Search for the cell housing the specified text and yield its [X, Y] center coordinate. 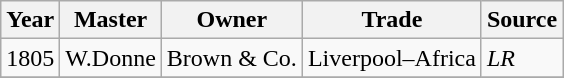
Liverpool–Africa [392, 58]
Master [111, 20]
Owner [232, 20]
1805 [30, 58]
Trade [392, 20]
Brown & Co. [232, 58]
Source [522, 20]
Year [30, 20]
W.Donne [111, 58]
LR [522, 58]
